Identify which cell holds the provided text, then report its [X, Y] central coordinate. 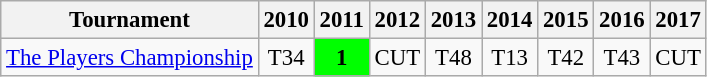
T13 [510, 58]
2014 [510, 20]
2011 [342, 20]
2016 [622, 20]
2015 [566, 20]
T48 [453, 58]
T34 [286, 58]
2017 [678, 20]
1 [342, 58]
The Players Championship [130, 58]
Tournament [130, 20]
T43 [622, 58]
2013 [453, 20]
T42 [566, 58]
2010 [286, 20]
2012 [397, 20]
